Return (X, Y) of the center of cell containing provided text 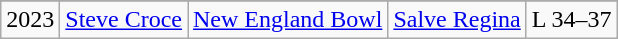
L 34–37 (572, 20)
2023 (30, 20)
Salve Regina (457, 20)
New England Bowl (288, 20)
Steve Croce (124, 20)
